Detect which cell encompasses the target text, then output its [x, y] center coordinate. 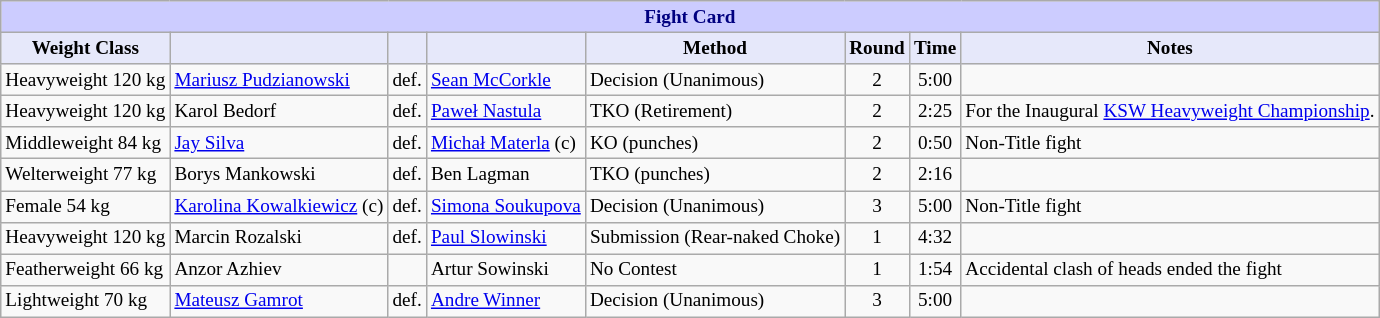
Mariusz Pudzianowski [279, 80]
Submission (Rear-naked Choke) [714, 238]
For the Inaugural KSW Heavyweight Championship. [1170, 111]
Ben Lagman [506, 175]
Andre Winner [506, 301]
Mateusz Gamrot [279, 301]
KO (punches) [714, 143]
2:25 [934, 111]
Paul Slowinski [506, 238]
Marcin Rozalski [279, 238]
Fight Card [690, 17]
Jay Silva [279, 143]
Lightweight 70 kg [86, 301]
Simona Soukupova [506, 206]
Middleweight 84 kg [86, 143]
0:50 [934, 143]
Artur Sowinski [506, 270]
1:54 [934, 270]
Sean McCorkle [506, 80]
Anzor Azhiev [279, 270]
Featherweight 66 kg [86, 270]
Notes [1170, 48]
TKO (punches) [714, 175]
Michał Materla (c) [506, 143]
Karol Bedorf [279, 111]
Weight Class [86, 48]
Female 54 kg [86, 206]
Accidental clash of heads ended the fight [1170, 270]
Round [878, 48]
Borys Mankowski [279, 175]
Paweł Nastula [506, 111]
4:32 [934, 238]
Welterweight 77 kg [86, 175]
No Contest [714, 270]
Time [934, 48]
Karolina Kowalkiewicz (c) [279, 206]
TKO (Retirement) [714, 111]
Method [714, 48]
2:16 [934, 175]
